Identify which cell holds the provided text, then report its [x, y] central coordinate. 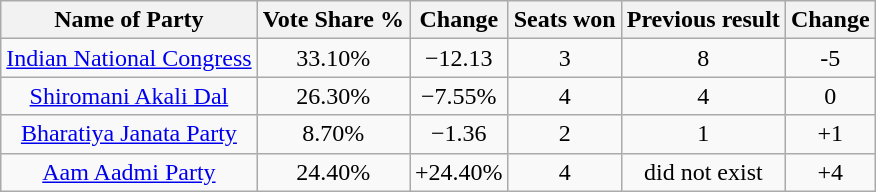
Name of Party [129, 20]
24.40% [333, 172]
3 [564, 58]
Vote Share % [333, 20]
1 [703, 134]
Indian National Congress [129, 58]
Aam Aadmi Party [129, 172]
−7.55% [460, 96]
Shiromani Akali Dal [129, 96]
8 [703, 58]
−12.13 [460, 58]
−1.36 [460, 134]
8.70% [333, 134]
2 [564, 134]
-5 [830, 58]
+24.40% [460, 172]
33.10% [333, 58]
Seats won [564, 20]
+1 [830, 134]
0 [830, 96]
26.30% [333, 96]
Bharatiya Janata Party [129, 134]
Previous result [703, 20]
did not exist [703, 172]
+4 [830, 172]
